Pinpoint the cell where the given text exists, returning its (x, y) midpoint coordinate. 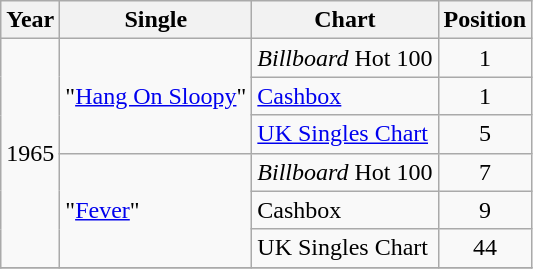
9 (485, 210)
44 (485, 248)
"Hang On Sloopy" (156, 96)
1965 (30, 153)
5 (485, 134)
"Fever" (156, 210)
Chart (345, 20)
Single (156, 20)
Position (485, 20)
7 (485, 172)
Year (30, 20)
